Find where the given text appears and provide that cell's center as [x, y] coordinate. 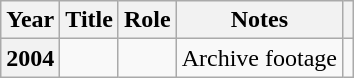
Title [90, 20]
Role [147, 20]
2004 [30, 58]
Notes [259, 20]
Archive footage [259, 58]
Year [30, 20]
